Locate the cell with the specified text and output its [X, Y] center coordinate. 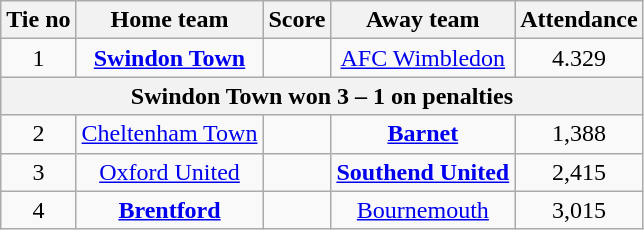
2,415 [579, 172]
Swindon Town won 3 – 1 on penalties [322, 96]
1,388 [579, 134]
AFC Wimbledon [423, 58]
Brentford [170, 210]
1 [38, 58]
Tie no [38, 20]
Barnet [423, 134]
Away team [423, 20]
3,015 [579, 210]
Cheltenham Town [170, 134]
3 [38, 172]
Home team [170, 20]
4.329 [579, 58]
Bournemouth [423, 210]
4 [38, 210]
2 [38, 134]
Southend United [423, 172]
Score [297, 20]
Oxford United [170, 172]
Attendance [579, 20]
Swindon Town [170, 58]
